Locate the cell with the specified text and output its [X, Y] center coordinate. 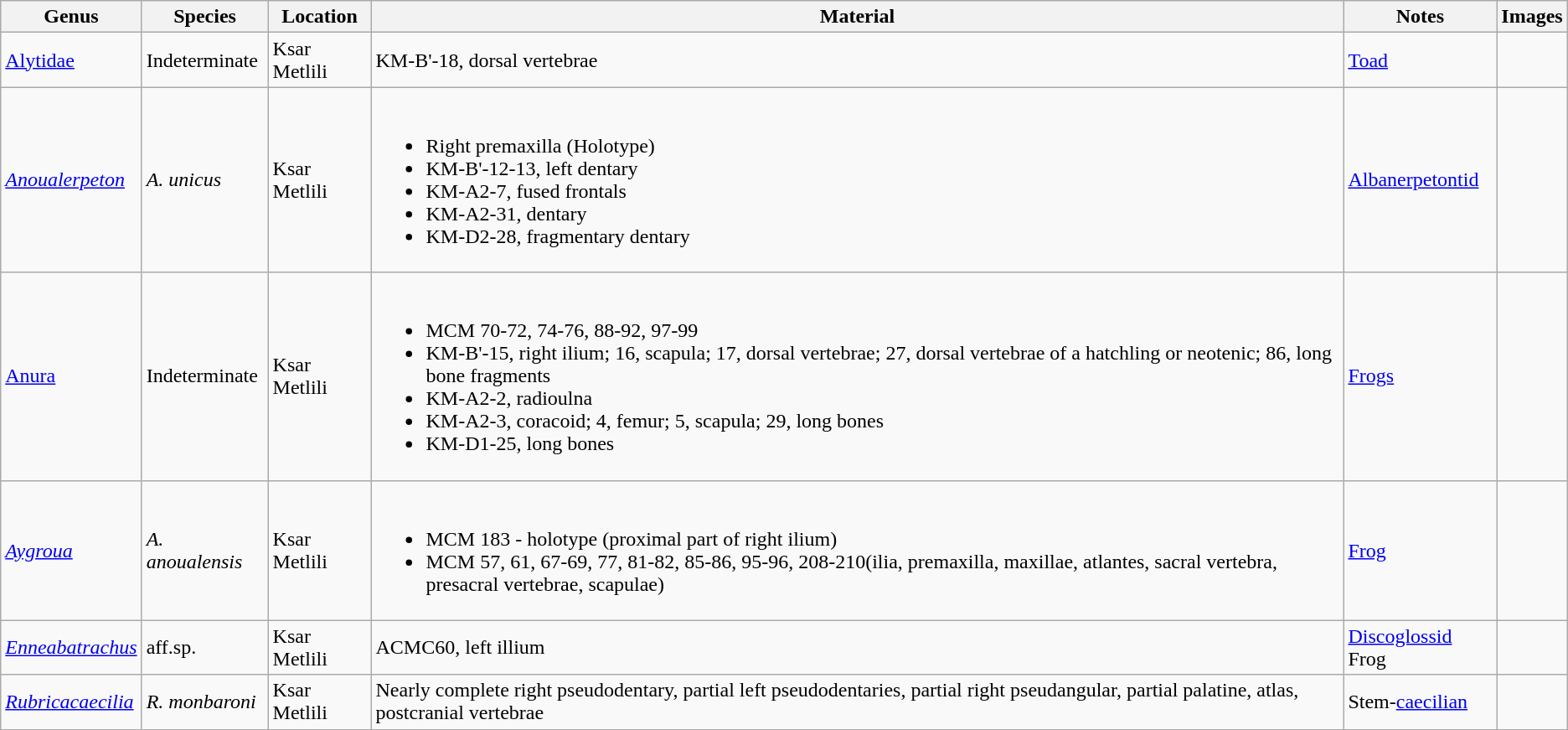
aff.sp. [204, 647]
Right premaxilla (Holotype)KM-B'-12-13, left dentaryKM-A2-7, fused frontalsKM-A2-31, dentaryKM-D2-28, fragmentary dentary [858, 179]
Anura [71, 376]
Images [1532, 17]
Genus [71, 17]
Nearly complete right pseudodentary, partial left pseudodentaries, partial right pseudangular, partial palatine, atlas, postcranial vertebrae [858, 702]
Frog [1421, 550]
A. anoualensis [204, 550]
Material [858, 17]
A. unicus [204, 179]
Species [204, 17]
Albanerpetontid [1421, 179]
Alytidae [71, 60]
KM-B'-18, dorsal vertebrae [858, 60]
Anoualerpeton [71, 179]
Frogs [1421, 376]
Aygroua [71, 550]
Toad [1421, 60]
Discoglossid Frog [1421, 647]
Notes [1421, 17]
Rubricacaecilia [71, 702]
Stem-caecilian [1421, 702]
ACMC60, left illium [858, 647]
Enneabatrachus [71, 647]
R. monbaroni [204, 702]
Location [320, 17]
